Provide the (x, y) coordinate of the cell's center where the given text is located.  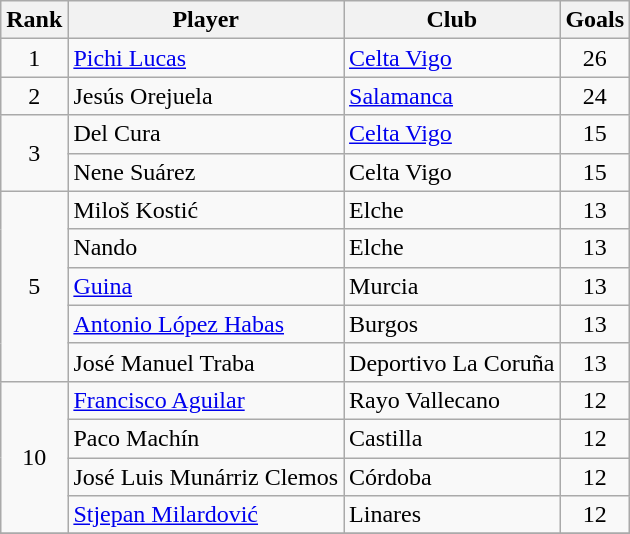
Murcia (452, 286)
2 (34, 96)
1 (34, 58)
Córdoba (452, 477)
Stjepan Milardović (206, 515)
Del Cura (206, 134)
Guina (206, 286)
José Luis Munárriz Clemos (206, 477)
5 (34, 286)
Castilla (452, 438)
10 (34, 457)
Rayo Vallecano (452, 400)
Goals (595, 20)
Francisco Aguilar (206, 400)
3 (34, 153)
Nene Suárez (206, 172)
Burgos (452, 324)
Salamanca (452, 96)
Miloš Kostić (206, 210)
Deportivo La Coruña (452, 362)
Linares (452, 515)
26 (595, 58)
Paco Machín (206, 438)
Nando (206, 248)
Club (452, 20)
Player (206, 20)
24 (595, 96)
Rank (34, 20)
Jesús Orejuela (206, 96)
Pichi Lucas (206, 58)
Antonio López Habas (206, 324)
José Manuel Traba (206, 362)
